Pinpoint the cell where the given text exists, returning its [X, Y] midpoint coordinate. 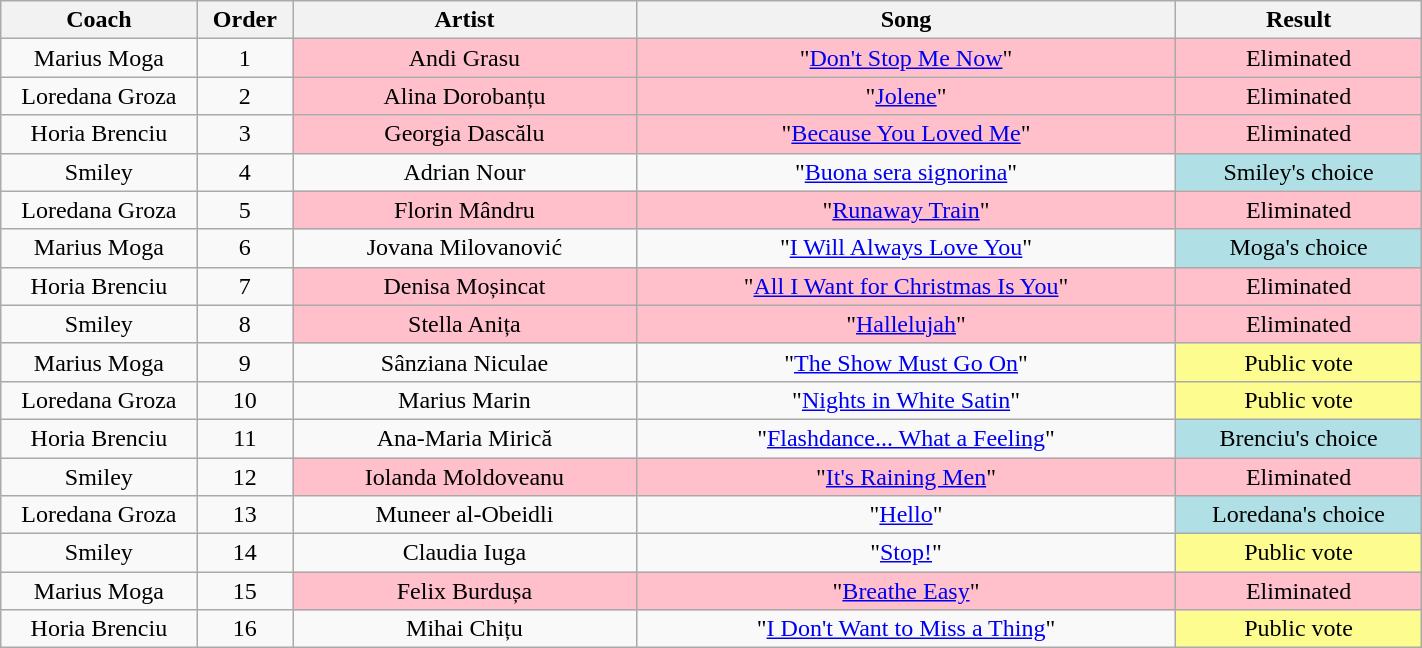
Mihai Chițu [464, 629]
Sânziana Niculae [464, 362]
"I Don't Want to Miss a Thing" [906, 629]
"Breathe Easy" [906, 591]
8 [245, 324]
"Runaway Train" [906, 210]
Artist [464, 20]
"It's Raining Men" [906, 477]
"Buona sera signorina" [906, 172]
Iolanda Moldoveanu [464, 477]
"Stop!" [906, 553]
4 [245, 172]
"Because You Loved Me" [906, 134]
12 [245, 477]
13 [245, 515]
14 [245, 553]
Georgia Dascălu [464, 134]
Loredana's choice [1298, 515]
Alina Dorobanțu [464, 96]
Denisa Moșincat [464, 286]
6 [245, 248]
Smiley's choice [1298, 172]
"Don't Stop Me Now" [906, 58]
Felix Burdușa [464, 591]
"Hallelujah" [906, 324]
"Jolene" [906, 96]
Moga's choice [1298, 248]
2 [245, 96]
Muneer al-Obeidli [464, 515]
"Flashdance... What a Feeling" [906, 438]
Jovana Milovanović [464, 248]
"I Will Always Love You" [906, 248]
Andi Grasu [464, 58]
5 [245, 210]
16 [245, 629]
Order [245, 20]
Marius Marin [464, 400]
Stella Anița [464, 324]
Coach [99, 20]
Ana-Maria Mirică [464, 438]
"The Show Must Go On" [906, 362]
Result [1298, 20]
15 [245, 591]
10 [245, 400]
11 [245, 438]
7 [245, 286]
Florin Mândru [464, 210]
9 [245, 362]
Adrian Nour [464, 172]
Claudia Iuga [464, 553]
Song [906, 20]
1 [245, 58]
3 [245, 134]
"All I Want for Christmas Is You" [906, 286]
"Nights in White Satin" [906, 400]
"Hello" [906, 515]
Brenciu's choice [1298, 438]
